Return [X, Y] of the center of cell containing provided text 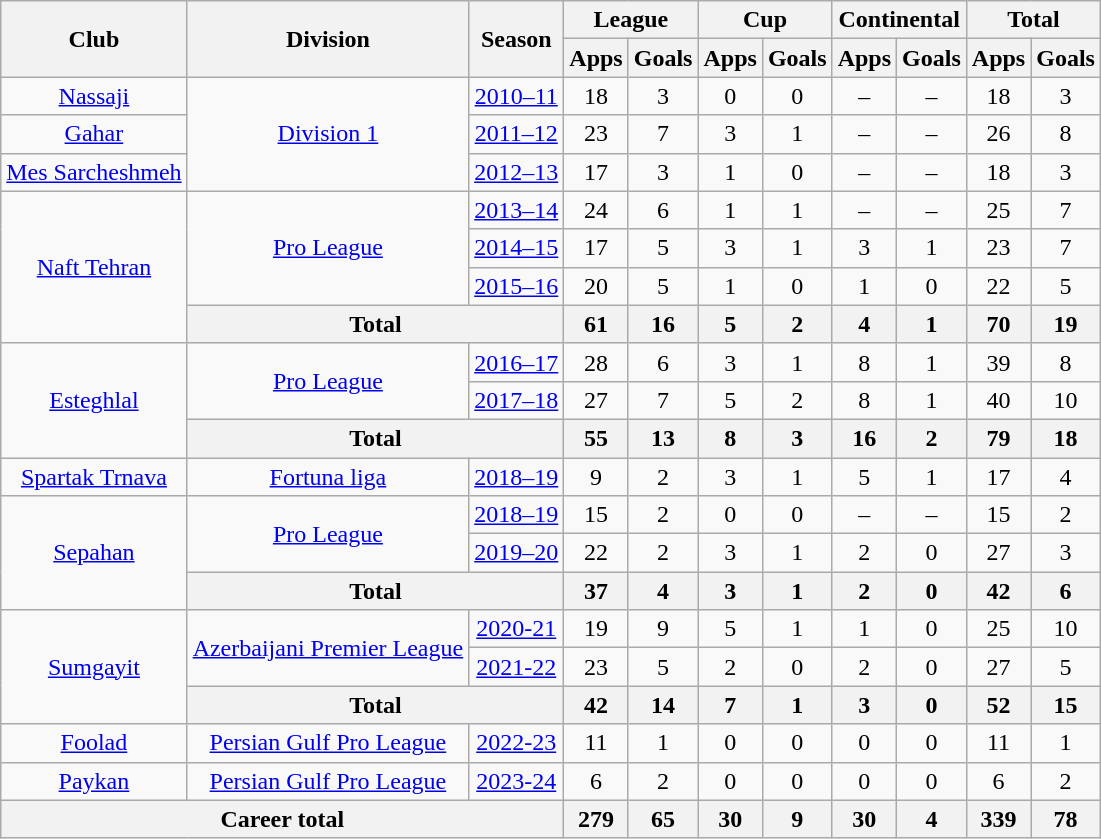
Paykan [94, 781]
Esteghlal [94, 400]
2015–16 [516, 286]
39 [998, 362]
Azerbaijani Premier League [328, 648]
Naft Tehran [94, 267]
14 [663, 705]
78 [1066, 819]
65 [663, 819]
70 [998, 324]
Foolad [94, 743]
26 [998, 134]
279 [596, 819]
2017–18 [516, 400]
61 [596, 324]
Mes Sarcheshmeh [94, 172]
Sumgayit [94, 667]
2023-24 [516, 781]
24 [596, 210]
Career total [282, 819]
2011–12 [516, 134]
2016–17 [516, 362]
2020-21 [516, 629]
2012–13 [516, 172]
Spartak Trnava [94, 477]
20 [596, 286]
2013–14 [516, 210]
55 [596, 438]
Club [94, 39]
Gahar [94, 134]
Fortuna liga [328, 477]
79 [998, 438]
Cup [765, 20]
2021-22 [516, 667]
Sepahan [94, 553]
28 [596, 362]
37 [596, 591]
2014–15 [516, 248]
40 [998, 400]
52 [998, 705]
Division [328, 39]
13 [663, 438]
Season [516, 39]
2010–11 [516, 96]
Division 1 [328, 134]
League [631, 20]
339 [998, 819]
Continental [899, 20]
2022-23 [516, 743]
Nassaji [94, 96]
2019–20 [516, 553]
